Return the (X, Y) coordinate for the center point of the cell that contains the specified text.  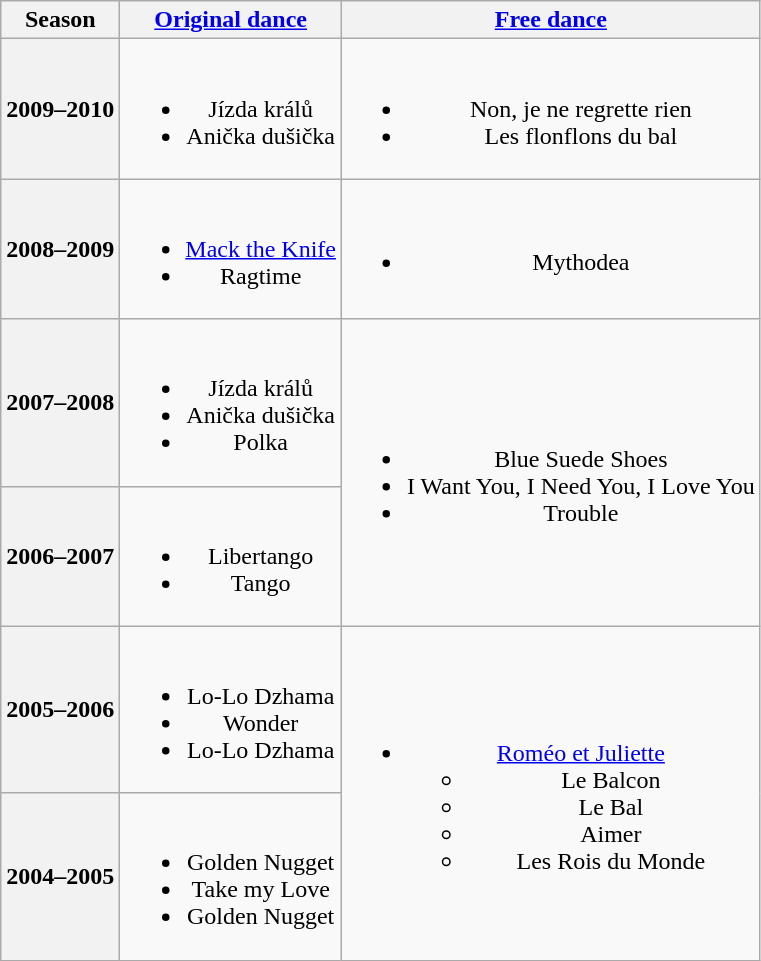
Mythodea (550, 249)
2004–2005 (60, 876)
Original dance (231, 20)
Season (60, 20)
2007–2008 (60, 402)
Blue Suede Shoes I Want You, I Need You, I Love You Trouble (550, 472)
Jízda králůAnička dušička (231, 109)
Mack the Knife Ragtime (231, 249)
Libertango Tango (231, 556)
Lo-Lo Dzhama Wonder Lo-Lo Dzhama (231, 710)
2006–2007 (60, 556)
Non, je ne regrette rienLes flonflons du bal (550, 109)
2009–2010 (60, 109)
2008–2009 (60, 249)
Free dance (550, 20)
2005–2006 (60, 710)
Roméo et Juliette Le BalconLe BalAimerLes Rois du Monde (550, 793)
Golden Nugget Take my Love Golden Nugget (231, 876)
Jízda králůAnička dušičkaPolka (231, 402)
